Find where the given text appears and provide that cell's center as (x, y) coordinate. 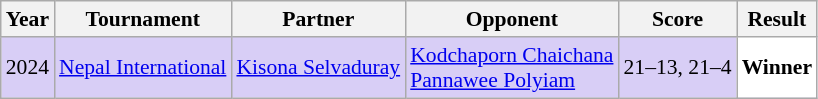
Partner (318, 19)
Kodchaporn Chaichana Pannawee Polyiam (512, 68)
2024 (28, 68)
Year (28, 19)
Score (678, 19)
Nepal International (142, 68)
Winner (778, 68)
Tournament (142, 19)
Opponent (512, 19)
Kisona Selvaduray (318, 68)
21–13, 21–4 (678, 68)
Result (778, 19)
